Return the (X, Y) coordinate for the center point of the cell that contains the specified text.  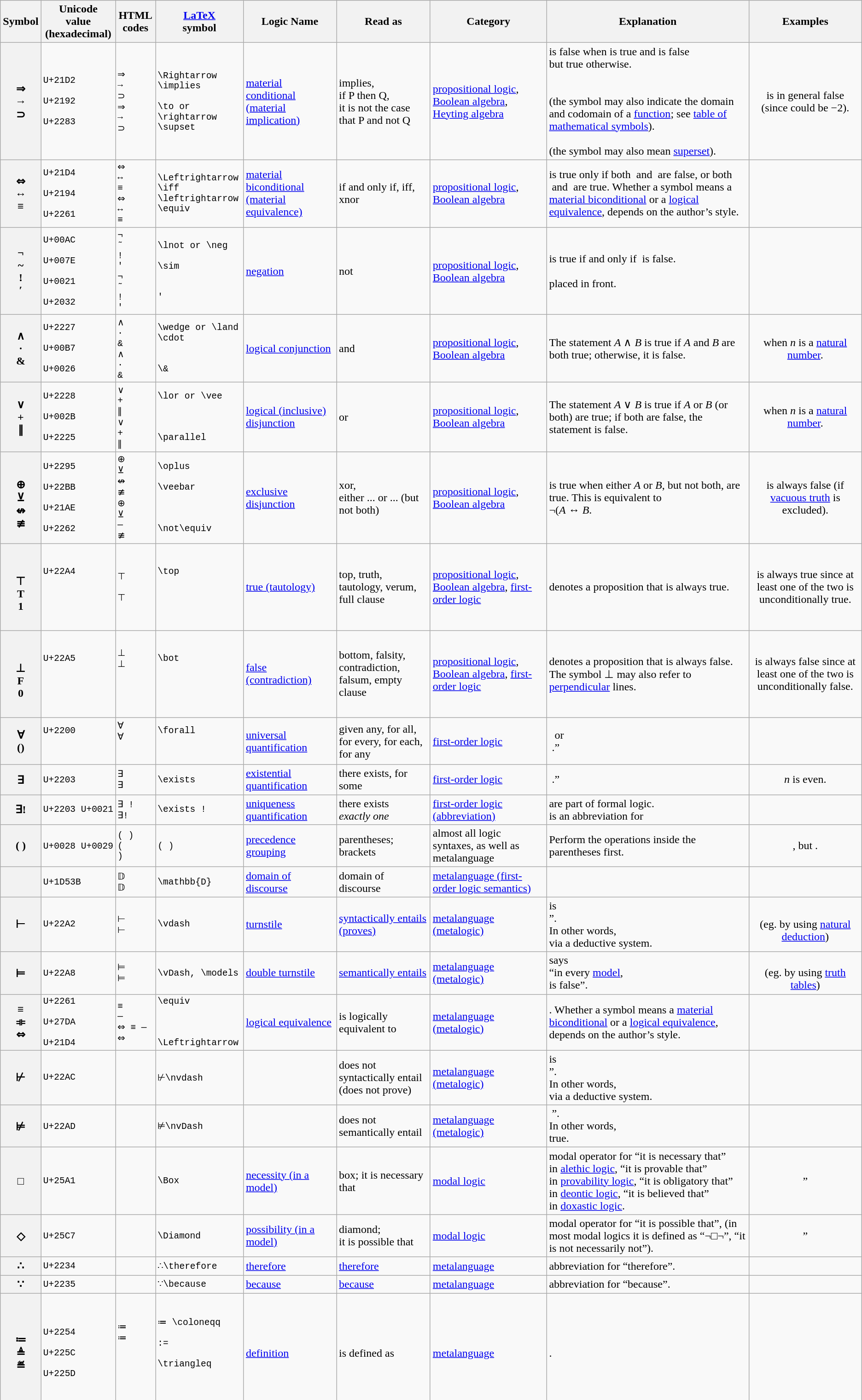
is in general false (since could be −2). (805, 101)
U+2235 (78, 1284)
possibility (in a model) (290, 1236)
denotes a proposition that is always true. (647, 587)
∨+∥ (21, 417)
does not semantically entail (383, 1126)
∴\therefore (200, 1266)
modal operator for “it is possible that”, (in most modal logics it is defined as “¬□¬”, “it is not necessarily not”). (647, 1236)
𝔻𝔻 (135, 882)
∃∃ (135, 780)
U+2203 (78, 780)
\Box (200, 1181)
bottom, falsity, contradiction, falsum, empty clause (383, 674)
\lor or \vee\parallel (200, 417)
Explanation (647, 22)
∀∀ (135, 741)
U+22A4 (78, 587)
and (383, 348)
box; it is necessary that (383, 1181)
propositional logic, Boolean algebra, Heyting algebra (488, 101)
logical (inclusive) disjunction (290, 417)
U+1D53B (78, 882)
U+21D4U+2194U+2261 (78, 193)
Perform the operations inside the parentheses first. (647, 846)
semantically entails (383, 973)
\equiv\Leftrightarrow (200, 1022)
turnstile (290, 924)
∧·&∧·& (135, 348)
∵ (21, 1284)
⊨ (21, 973)
implies, if P then Q, it is not the case that P and not Q (383, 101)
U+2261U+27DAU+21D4 (78, 1022)
(eg. by using natural deduction) (805, 924)
false (contradiction) (290, 674)
⊤T1 (21, 587)
diamond;it is possible that (383, 1236)
is always false since at least one of the two is unconditionally false. (805, 674)
”. In other words, true. (647, 1126)
U+22AD (78, 1126)
⊕⊻↮≢⊕⊻—≢ (135, 498)
⊢ (21, 924)
□ (21, 1181)
abbreviation for “because”. (647, 1284)
\mathbb{D} (200, 882)
∃! (21, 810)
given any, for all, for every, for each, for any (383, 741)
⊨⊨ (135, 973)
not (383, 271)
\exists ! (200, 810)
. Whether a symbol means a material biconditional or a logical equivalence, depends on the author’s style. (647, 1022)
U+2203 U+0021 (78, 810)
U+2228U+002BU+2225 (78, 417)
Unicodevalue(hexadecimal) (78, 22)
⊬ (21, 1078)
\bot (200, 674)
is logically equivalent to (383, 1022)
double turnstile (290, 973)
\Diamond (200, 1236)
(eg. by using truth tables) (805, 973)
◇ (21, 1236)
U+2234 (78, 1266)
if and only if, iff, xnor (383, 193)
uniqueness quantification (290, 810)
⇔↔≡⇔↔≡ (135, 193)
≡—⇔ ≡ — ⇔ (135, 1022)
says “in every model, is false”. (647, 973)
parentheses; brackets (383, 846)
¬˜!′¬˜!′ (135, 271)
\wedge or \land\cdot\& (200, 348)
.” (647, 780)
∧·& (21, 348)
\exists (200, 780)
U+2295U+22BBU+21AEU+2262 (78, 498)
true (tautology) (290, 587)
does not syntactically entail (does not prove) (383, 1078)
\forall (200, 741)
or .” (647, 741)
\top (200, 587)
abbreviation for “therefore”. (647, 1266)
Examples (805, 22)
\Leftrightarrow\iff\leftrightarrow\equiv (200, 193)
U+21D2U+2192U+2283 (78, 101)
Category (488, 22)
Logic Name (290, 22)
≡⟚⇔ (21, 1022)
∵\because (200, 1284)
xor, either ... or ... (but not both) (383, 498)
U+25C7 (78, 1236)
is always true since at least one of the two is unconditionally true. (805, 587)
⊕⊻↮≢ (21, 498)
U+22A5 (78, 674)
⊢⊢ (135, 924)
or (383, 417)
is always false (if vacuous truth is excluded). (805, 498)
\vDash, \models (200, 973)
⊬\nvdash (200, 1078)
material conditional (material implication) (290, 101)
∃ (21, 780)
\oplus\veebar\not\equiv (200, 498)
are part of formal logic. is an abbreviation for (647, 810)
⊥F0 (21, 674)
⊥⊥ (135, 674)
top, truth, tautology, verum, full clause (383, 587)
denotes a proposition that is always false. The symbol ⊥ may also refer to perpendicular lines. (647, 674)
∃ !∃! (135, 810)
⊭ (21, 1126)
U+22AC (78, 1078)
⇔↔≡ (21, 193)
metalanguage (first-order logic semantics) (488, 882)
⇒→⊃ (21, 101)
\lnot or \neg\sim ' (200, 271)
Read as (383, 22)
Symbol (21, 22)
U+2200 (78, 741)
U+25A1 (78, 1181)
HTMLcodes (135, 22)
U+0028 U+0029 (78, 846)
logical equivalence (290, 1022)
is true when either A or B, but not both, are true. This is equivalent to ¬(A ↔ B. (647, 498)
existential quantification (290, 780)
∴ (21, 1266)
∀() (21, 741)
there exists exactly one (383, 810)
\Rightarrow\implies\to or \rightarrow\supset (200, 101)
¬~!′ (21, 271)
material biconditional (material equivalence) (290, 193)
necessity (in a model) (290, 1181)
universal quantification (290, 741)
is true if and only if is false. placed in front. (647, 271)
The statement A ∧ B is true if A and B are both true; otherwise, it is false. (647, 348)
LaTeXsymbol (200, 22)
U+22A8 (78, 973)
first-order logic (abbreviation) (488, 810)
syntactically entails (proves) (383, 924)
( )( ) (135, 846)
n is even. (805, 780)
almost all logic syntaxes, as well as metalanguage (488, 846)
\vdash (200, 924)
∨+∥∨+∥ (135, 417)
⊭\nvDash (200, 1126)
U+00ACU+007EU+0021U+2032 (78, 271)
precedence grouping (290, 846)
⇒→⊃⇒→⊃ (135, 101)
The statement A ∨ B is true if A or B (or both) are true; if both are false, the statement is false. (647, 417)
there exists, for some (383, 780)
exclusive disjunction (290, 498)
U+22A2 (78, 924)
⊤⊤ (135, 587)
U+2227U+00B7U+0026 (78, 348)
, but . (805, 846)
negation (290, 271)
logical conjunction (290, 348)
